Identify which cell holds the provided text, then report its (X, Y) central coordinate. 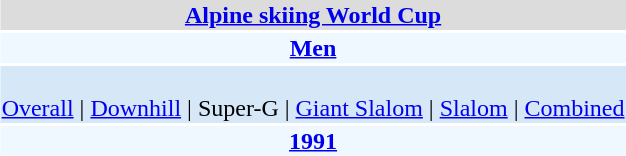
1991 (313, 141)
Overall | Downhill | Super-G | Giant Slalom | Slalom | Combined (313, 94)
Alpine skiing World Cup (313, 15)
Men (313, 48)
